Return [X, Y] of the center of cell containing provided text 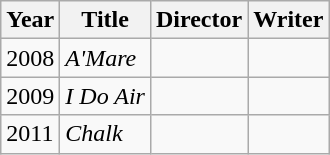
2011 [30, 134]
I Do Air [106, 96]
Year [30, 20]
2009 [30, 96]
A'Mare [106, 58]
Chalk [106, 134]
Writer [288, 20]
Director [198, 20]
Title [106, 20]
2008 [30, 58]
